Extract the [x, y] coordinate from the center of the cell holding the provided text.  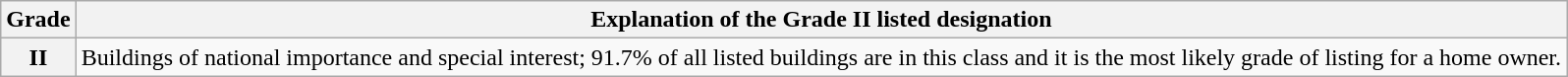
II [38, 57]
Explanation of the Grade II listed designation [821, 20]
Grade [38, 20]
